Locate the cell with the specified text and output its (X, Y) center coordinate. 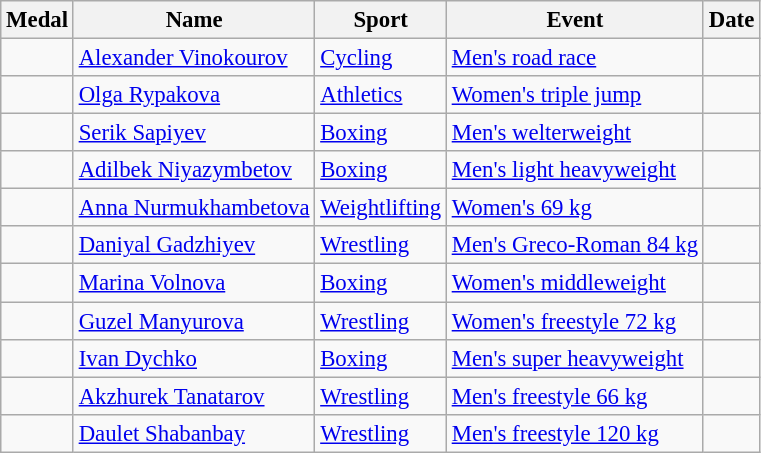
Daniyal Gadzhiyev (194, 245)
Daulet Shabanbay (194, 433)
Medal (38, 20)
Serik Sapiyev (194, 133)
Marina Volnova (194, 283)
Anna Nurmukhambetova (194, 208)
Akzhurek Tanatarov (194, 396)
Weightlifting (381, 208)
Women's freestyle 72 kg (574, 321)
Event (574, 20)
Men's road race (574, 58)
Date (731, 20)
Cycling (381, 58)
Women's triple jump (574, 95)
Women's middleweight (574, 283)
Guzel Manyurova (194, 321)
Olga Rypakova (194, 95)
Alexander Vinokourov (194, 58)
Women's 69 kg (574, 208)
Adilbek Niyazymbetov (194, 170)
Men's Greco-Roman 84 kg (574, 245)
Sport (381, 20)
Men's freestyle 120 kg (574, 433)
Men's super heavyweight (574, 358)
Men's welterweight (574, 133)
Name (194, 20)
Ivan Dychko (194, 358)
Men's light heavyweight (574, 170)
Men's freestyle 66 kg (574, 396)
Athletics (381, 95)
